Output the [X, Y] coordinate of the center of the cell containing the given text.  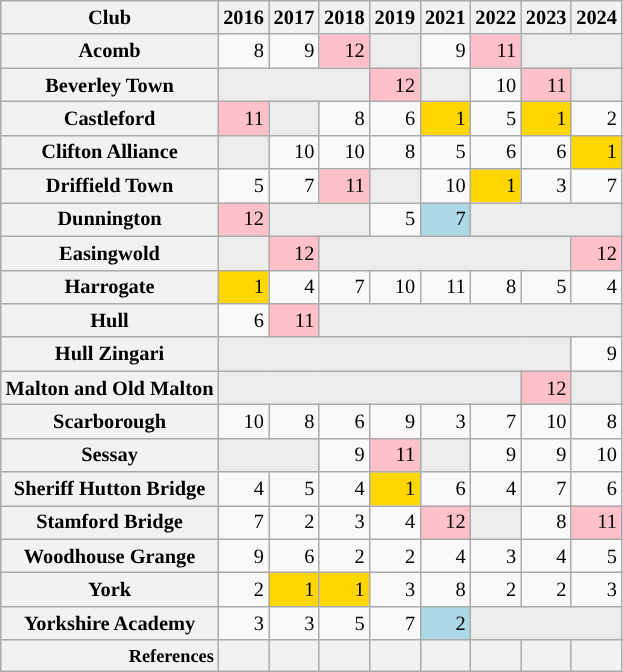
Harrogate [110, 287]
2018 [344, 17]
Hull [110, 320]
Scarborough [110, 421]
York [110, 589]
Dunnington [110, 219]
Hull Zingari [110, 354]
2016 [243, 17]
Clifton Alliance [110, 152]
Driffield Town [110, 186]
Castleford [110, 118]
Woodhouse Grange [110, 556]
2021 [445, 17]
2023 [546, 17]
Sheriff Hutton Bridge [110, 489]
Stamford Bridge [110, 522]
2024 [596, 17]
Club [110, 17]
Malton and Old Malton [110, 388]
References [110, 656]
Sessay [110, 455]
2017 [294, 17]
Easingwold [110, 253]
Beverley Town [110, 85]
2019 [395, 17]
Yorkshire Academy [110, 623]
Acomb [110, 51]
2022 [496, 17]
